Scan for the cell matching the given text and deliver its [X, Y] coordinate at center. 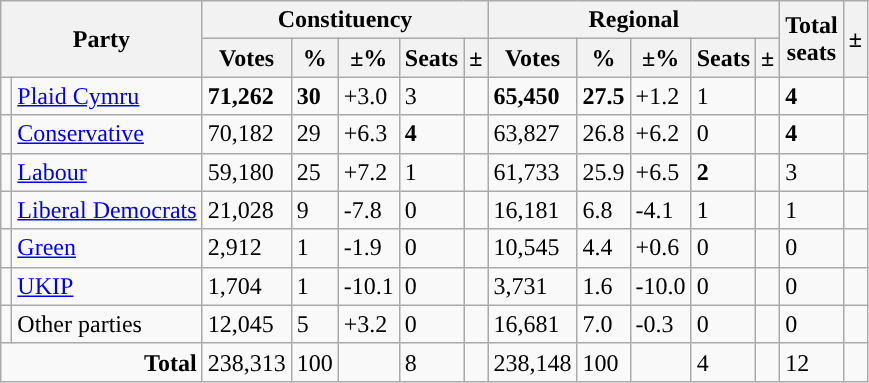
8 [431, 362]
+0.6 [660, 248]
1,704 [246, 286]
59,180 [246, 172]
12,045 [246, 324]
2,912 [246, 248]
25 [314, 172]
+3.0 [368, 96]
Labour [107, 172]
26.8 [604, 134]
63,827 [532, 134]
+3.2 [368, 324]
-4.1 [660, 210]
65,450 [532, 96]
10,545 [532, 248]
6.8 [604, 210]
-10.0 [660, 286]
27.5 [604, 96]
70,182 [246, 134]
30 [314, 96]
7.0 [604, 324]
238,313 [246, 362]
-1.9 [368, 248]
-7.8 [368, 210]
Totalseats [812, 39]
Liberal Democrats [107, 210]
9 [314, 210]
Party [102, 39]
UKIP [107, 286]
+6.3 [368, 134]
Plaid Cymru [107, 96]
12 [812, 362]
Total [102, 362]
1.6 [604, 286]
-0.3 [660, 324]
21,028 [246, 210]
-10.1 [368, 286]
5 [314, 324]
+1.2 [660, 96]
4.4 [604, 248]
25.9 [604, 172]
+6.5 [660, 172]
Other parties [107, 324]
+7.2 [368, 172]
Constituency [345, 20]
71,262 [246, 96]
3,731 [532, 286]
2 [723, 172]
Green [107, 248]
238,148 [532, 362]
61,733 [532, 172]
29 [314, 134]
Regional [634, 20]
Conservative [107, 134]
16,681 [532, 324]
16,181 [532, 210]
+6.2 [660, 134]
